Return [X, Y] of the center of cell containing provided text 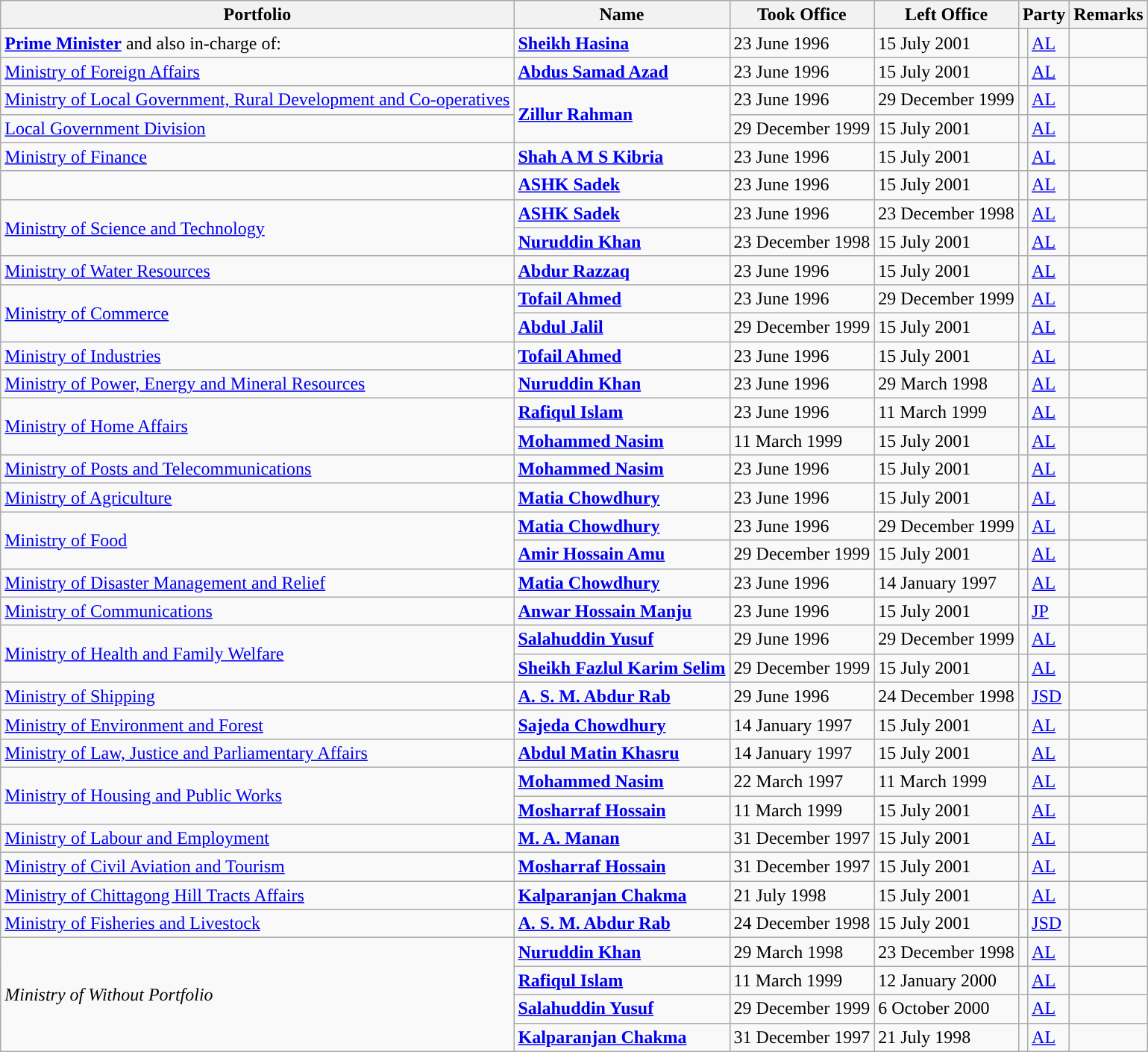
Ministry of Local Government, Rural Development and Co-operatives [257, 100]
Ministry of Water Resources [257, 270]
Took Office [802, 15]
Ministry of Labour and Employment [257, 839]
Ministry of Food [257, 540]
Ministry of Communications [257, 611]
Ministry of Finance [257, 157]
Amir Hossain Amu [622, 554]
Ministry of Foreign Affairs [257, 72]
Remarks [1108, 15]
Ministry of Without Portfolio [257, 995]
Ministry of Science and Technology [257, 228]
Name [622, 15]
Ministry of Power, Energy and Mineral Resources [257, 384]
Sheikh Hasina [622, 43]
Ministry of Health and Family Welfare [257, 654]
Ministry of Commerce [257, 313]
Abdur Razzaq [622, 270]
Ministry of Chittagong Hill Tracts Affairs [257, 895]
Ministry of Shipping [257, 696]
Anwar Hossain Manju [622, 611]
Abdul Jalil [622, 327]
Ministry of Environment and Forest [257, 724]
Sajeda Chowdhury [622, 724]
22 March 1997 [802, 781]
Sheikh Fazlul Karim Selim [622, 668]
Left Office [947, 15]
Ministry of Fisheries and Livestock [257, 924]
Ministry of Industries [257, 356]
Portfolio [257, 15]
6 October 2000 [947, 1009]
Ministry of Posts and Telecommunications [257, 469]
12 January 2000 [947, 980]
Local Government Division [257, 128]
JP [1049, 611]
Prime Minister and also in-charge of: [257, 43]
Ministry of Law, Justice and Parliamentary Affairs [257, 753]
Shah A M S Kibria [622, 157]
Ministry of Civil Aviation and Tourism [257, 867]
Ministry of Housing and Public Works [257, 795]
Abdul Matin Khasru [622, 753]
Party [1044, 15]
Ministry of Agriculture [257, 498]
Ministry of Disaster Management and Relief [257, 583]
Abdus Samad Azad [622, 72]
Ministry of Home Affairs [257, 427]
M. A. Manan [622, 839]
Zillur Rahman [622, 114]
